From the cell containing the given text, extract its center point as [x, y] coordinate. 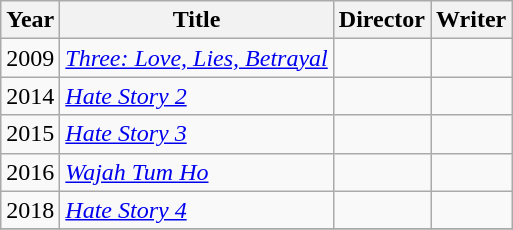
Hate Story 4 [196, 210]
Year [30, 20]
Writer [472, 20]
Title [196, 20]
2016 [30, 172]
Hate Story 2 [196, 96]
Hate Story 3 [196, 134]
2015 [30, 134]
Three: Love, Lies, Betrayal [196, 58]
Wajah Tum Ho [196, 172]
2009 [30, 58]
Director [382, 20]
2014 [30, 96]
2018 [30, 210]
